Pinpoint the cell where the given text exists, returning its (x, y) midpoint coordinate. 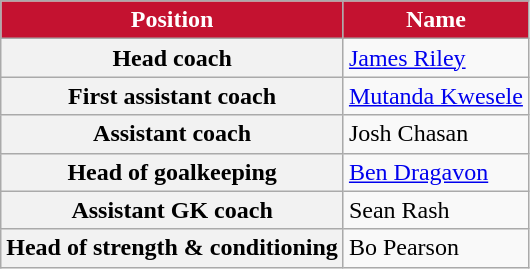
James Riley (436, 58)
Position (172, 20)
Head coach (172, 58)
Sean Rash (436, 210)
Bo Pearson (436, 248)
Head of goalkeeping (172, 172)
First assistant coach (172, 96)
Head of strength & conditioning (172, 248)
Name (436, 20)
Assistant coach (172, 134)
Assistant GK coach (172, 210)
Josh Chasan (436, 134)
Ben Dragavon (436, 172)
Mutanda Kwesele (436, 96)
